Locate the cell with the specified text and output its [x, y] center coordinate. 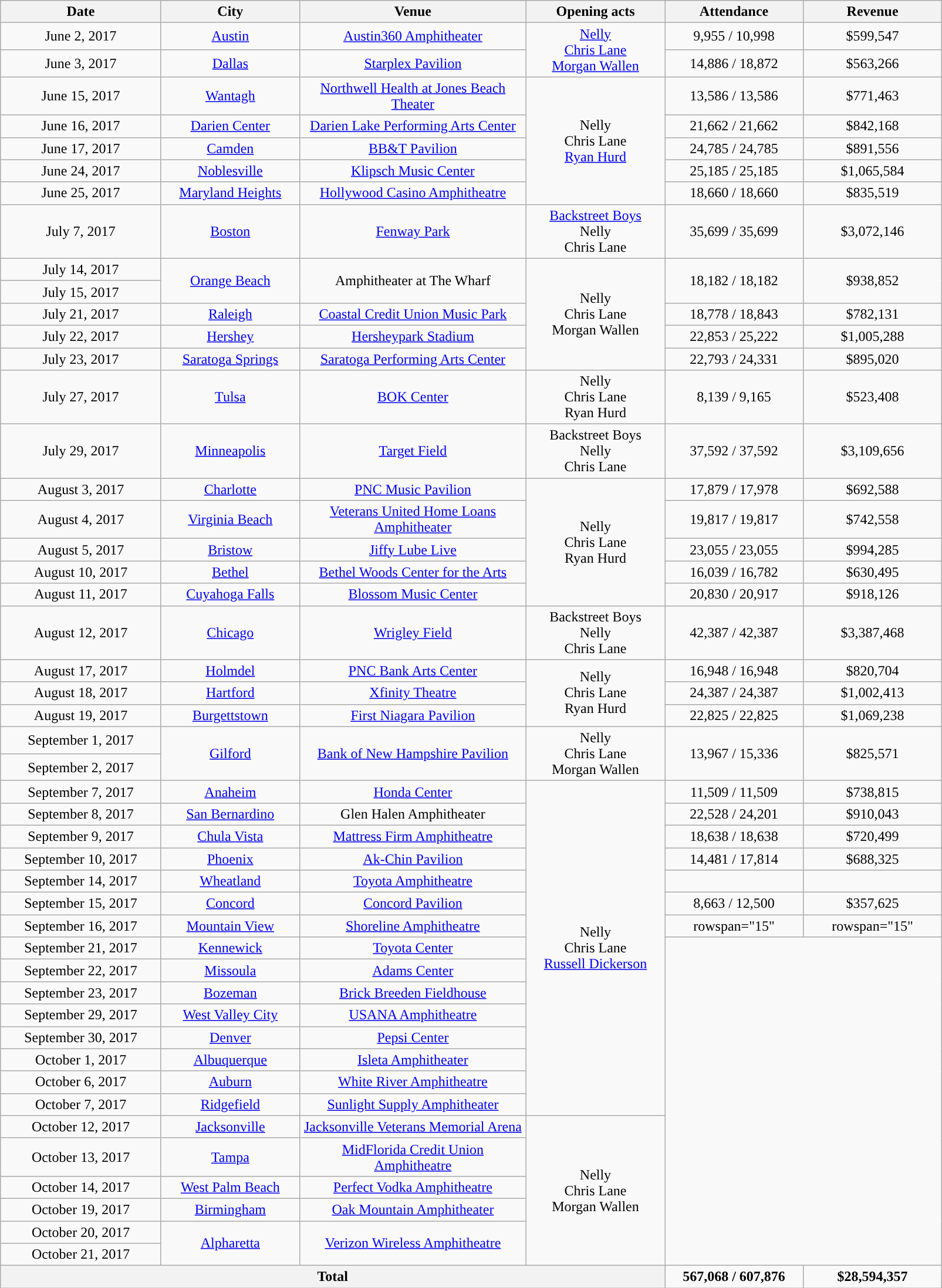
Honda Center [413, 792]
$3,072,146 [873, 231]
August 5, 2017 [81, 550]
17,879 / 17,978 [734, 489]
$891,556 [873, 148]
Bozeman [230, 993]
Boston [230, 231]
Hartford [230, 693]
Tampa [230, 1157]
Mountain View [230, 926]
Wantagh [230, 96]
September 7, 2017 [81, 792]
West Valley City [230, 1015]
18,660 / 18,660 [734, 193]
Wheatland [230, 881]
Missoula [230, 971]
July 22, 2017 [81, 336]
July 15, 2017 [81, 292]
22,793 / 24,331 [734, 359]
October 19, 2017 [81, 1209]
August 11, 2017 [81, 594]
Pepsi Center [413, 1037]
Holmdel [230, 671]
June 17, 2017 [81, 148]
18,638 / 18,638 [734, 836]
22,853 / 25,222 [734, 336]
Birmingham [230, 1209]
Jacksonville Veterans Memorial Arena [413, 1127]
Hollywood Casino Amphitheatre [413, 193]
Klipsch Music Center [413, 171]
First Niagara Pavilion [413, 715]
Blossom Music Center [413, 594]
$28,594,357 [873, 1277]
16,039 / 16,782 [734, 572]
September 16, 2017 [81, 926]
$1,005,288 [873, 336]
$523,408 [873, 397]
$910,043 [873, 814]
Coastal Credit Union Music Park [413, 314]
July 14, 2017 [81, 269]
Ak-Chin Pavilion [413, 858]
San Bernardino [230, 814]
$738,815 [873, 792]
October 14, 2017 [81, 1187]
$895,020 [873, 359]
567,068 / 607,876 [734, 1277]
Denver [230, 1037]
14,886 / 18,872 [734, 63]
Glen Halen Amphitheater [413, 814]
July 21, 2017 [81, 314]
Concord [230, 904]
Virginia Beach [230, 520]
June 3, 2017 [81, 63]
Cuyahoga Falls [230, 594]
Charlotte [230, 489]
August 12, 2017 [81, 633]
13,586 / 13,586 [734, 96]
June 2, 2017 [81, 36]
Minneapolis [230, 451]
Tulsa [230, 397]
$1,069,238 [873, 715]
Raleigh [230, 314]
September 23, 2017 [81, 993]
$771,463 [873, 96]
September 21, 2017 [81, 948]
Jiffy Lube Live [413, 550]
Bank of New Hampshire Pavilion [413, 753]
Dallas [230, 63]
Shoreline Amphitheatre [413, 926]
Jacksonville [230, 1127]
Oak Mountain Amphitheater [413, 1209]
Target Field [413, 451]
BB&T Pavilion [413, 148]
21,662 / 21,662 [734, 126]
11,509 / 11,509 [734, 792]
August 4, 2017 [81, 520]
35,699 / 35,699 [734, 231]
$3,387,468 [873, 633]
July 29, 2017 [81, 451]
Maryland Heights [230, 193]
Saratoga Springs [230, 359]
October 13, 2017 [81, 1157]
42,387 / 42,387 [734, 633]
Amphitheater at The Wharf [413, 280]
Bristow [230, 550]
18,182 / 18,182 [734, 280]
$357,625 [873, 904]
August 3, 2017 [81, 489]
August 19, 2017 [81, 715]
$918,126 [873, 594]
October 12, 2017 [81, 1127]
June 24, 2017 [81, 171]
20,830 / 20,917 [734, 594]
19,817 / 19,817 [734, 520]
June 16, 2017 [81, 126]
Burgettstown [230, 715]
$630,495 [873, 572]
Revenue [873, 12]
Verizon Wireless Amphitheatre [413, 1243]
24,785 / 24,785 [734, 148]
July 23, 2017 [81, 359]
September 14, 2017 [81, 881]
$994,285 [873, 550]
West Palm Beach [230, 1187]
June 15, 2017 [81, 96]
Kennewick [230, 948]
24,387 / 24,387 [734, 693]
$1,002,413 [873, 693]
Xfinity Theatre [413, 693]
October 21, 2017 [81, 1255]
September 9, 2017 [81, 836]
14,481 / 17,814 [734, 858]
22,825 / 22,825 [734, 715]
Toyota Amphitheatre [413, 881]
White River Amphitheatre [413, 1082]
Orange Beach [230, 280]
Attendance [734, 12]
$842,168 [873, 126]
July 7, 2017 [81, 231]
25,185 / 25,185 [734, 171]
Mattress Firm Amphitheatre [413, 836]
$820,704 [873, 671]
Anaheim [230, 792]
Chula Vista [230, 836]
August 17, 2017 [81, 671]
Auburn [230, 1082]
$688,325 [873, 858]
NellyChris LaneRussell Dickerson [595, 948]
Wrigley Field [413, 633]
$782,131 [873, 314]
September 15, 2017 [81, 904]
8,663 / 12,500 [734, 904]
Gilford [230, 753]
October 7, 2017 [81, 1104]
Adams Center [413, 971]
August 10, 2017 [81, 572]
MidFlorida Credit Union Amphitheatre [413, 1157]
September 8, 2017 [81, 814]
Concord Pavilion [413, 904]
Darien Center [230, 126]
Venue [413, 12]
Date [81, 12]
June 25, 2017 [81, 193]
Isleta Amphitheater [413, 1060]
Hershey [230, 336]
September 1, 2017 [81, 740]
Ridgefield [230, 1104]
Perfect Vodka Amphitheatre [413, 1187]
Sunlight Supply Amphitheater [413, 1104]
PNC Music Pavilion [413, 489]
18,778 / 18,843 [734, 314]
Austin360 Amphitheater [413, 36]
16,948 / 16,948 [734, 671]
Darien Lake Performing Arts Center [413, 126]
22,528 / 24,201 [734, 814]
37,592 / 37,592 [734, 451]
Saratoga Performing Arts Center [413, 359]
Opening acts [595, 12]
$1,065,584 [873, 171]
Bethel [230, 572]
Alpharetta [230, 1243]
23,055 / 23,055 [734, 550]
Bethel Woods Center for the Arts [413, 572]
Toyota Center [413, 948]
USANA Amphitheatre [413, 1015]
October 20, 2017 [81, 1232]
Veterans United Home Loans Amphitheater [413, 520]
Camden [230, 148]
August 18, 2017 [81, 693]
September 2, 2017 [81, 767]
$692,588 [873, 489]
8,139 / 9,165 [734, 397]
$938,852 [873, 280]
October 1, 2017 [81, 1060]
September 22, 2017 [81, 971]
City [230, 12]
Hersheypark Stadium [413, 336]
Total [333, 1277]
Northwell Health at Jones Beach Theater [413, 96]
$599,547 [873, 36]
September 10, 2017 [81, 858]
BOK Center [413, 397]
Brick Breeden Fieldhouse [413, 993]
$563,266 [873, 63]
Chicago [230, 633]
$3,109,656 [873, 451]
October 6, 2017 [81, 1082]
September 30, 2017 [81, 1037]
PNC Bank Arts Center [413, 671]
$835,519 [873, 193]
September 29, 2017 [81, 1015]
Starplex Pavilion [413, 63]
Phoenix [230, 858]
Noblesville [230, 171]
Albuquerque [230, 1060]
$742,558 [873, 520]
$720,499 [873, 836]
July 27, 2017 [81, 397]
Austin [230, 36]
Fenway Park [413, 231]
$825,571 [873, 753]
13,967 / 15,336 [734, 753]
9,955 / 10,998 [734, 36]
